Capture the cell that displays the provided text and extract its (x, y) central coordinate. 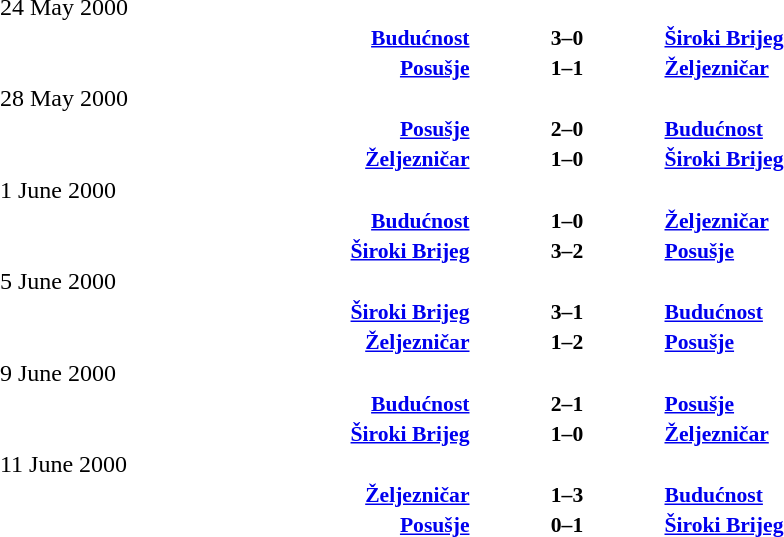
3–2 (566, 250)
1–3 (566, 495)
2–1 (566, 404)
3–0 (566, 38)
1–2 (566, 342)
2–0 (566, 129)
3–1 (566, 312)
1–1 (566, 68)
